Output the [x, y] coordinate of the center of the cell containing the given text.  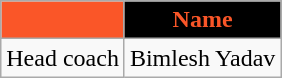
Head coach [63, 58]
Name [202, 20]
Bimlesh Yadav [202, 58]
